Output the [X, Y] coordinate of the center of the cell containing the given text.  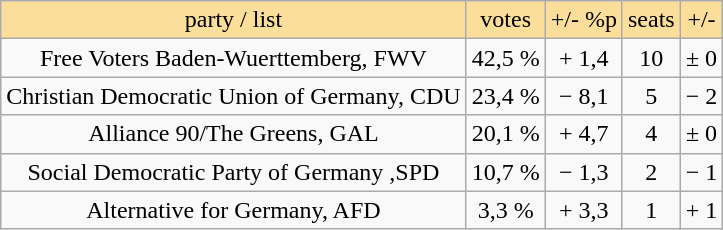
Alternative for Germany, AFD [234, 210]
+ 4,7 [584, 134]
1 [651, 210]
4 [651, 134]
seats [651, 20]
5 [651, 96]
Christian Democratic Union of Germany, CDU [234, 96]
− 1,3 [584, 172]
party / list [234, 20]
20,1 % [506, 134]
10 [651, 58]
Free Voters Baden-Wuerttemberg, FWV [234, 58]
Social Democratic Party of Germany ,SPD [234, 172]
42,5 % [506, 58]
+/- [702, 20]
+ 1 [702, 210]
2 [651, 172]
Alliance 90/The Greens, GAL [234, 134]
votes [506, 20]
+/- %p [584, 20]
10,7 % [506, 172]
+ 3,3 [584, 210]
− 8,1 [584, 96]
+ 1,4 [584, 58]
23,4 % [506, 96]
3,3 % [506, 210]
− 2 [702, 96]
− 1 [702, 172]
